Locate the cell with the specified text and output its (x, y) center coordinate. 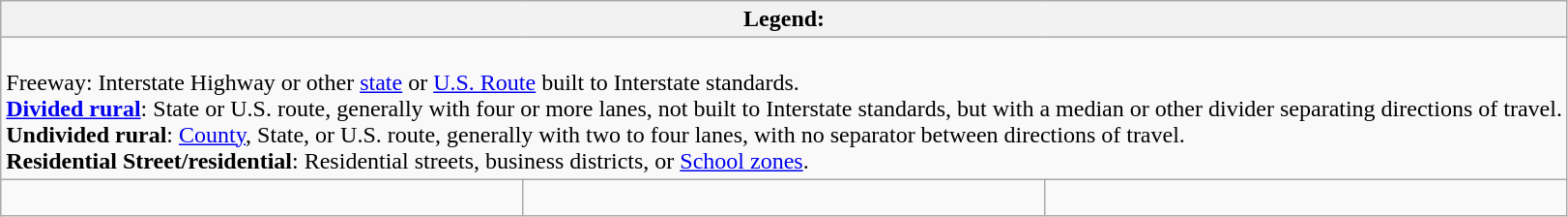
Legend: (785, 19)
